Output the [X, Y] coordinate of the center of the cell containing the given text.  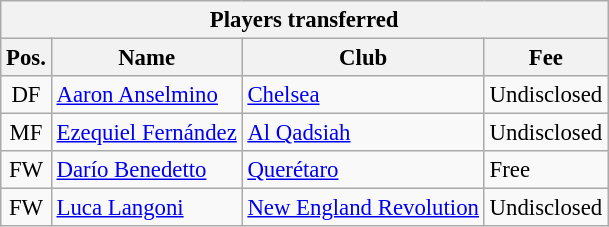
Luca Langoni [146, 208]
Pos. [26, 58]
Ezequiel Fernández [146, 133]
Darío Benedetto [146, 170]
Fee [546, 58]
New England Revolution [363, 208]
MF [26, 133]
Al Qadsiah [363, 133]
Name [146, 58]
Chelsea [363, 95]
DF [26, 95]
Players transferred [304, 20]
Club [363, 58]
Free [546, 170]
Querétaro [363, 170]
Aaron Anselmino [146, 95]
